Return (x, y) of the center of cell containing provided text 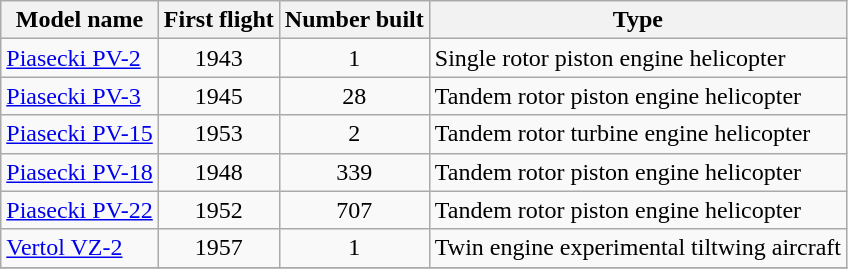
1945 (218, 96)
1948 (218, 172)
First flight (218, 20)
Type (638, 20)
2 (354, 134)
Tandem rotor turbine engine helicopter (638, 134)
Piasecki PV-15 (80, 134)
1953 (218, 134)
1957 (218, 248)
Piasecki PV-2 (80, 58)
1952 (218, 210)
Piasecki PV-18 (80, 172)
1943 (218, 58)
Piasecki PV-3 (80, 96)
Single rotor piston engine helicopter (638, 58)
Model name (80, 20)
Vertol VZ-2 (80, 248)
Number built (354, 20)
707 (354, 210)
Twin engine experimental tiltwing aircraft (638, 248)
28 (354, 96)
Piasecki PV-22 (80, 210)
339 (354, 172)
